Extract the [x, y] coordinate from the center of the cell holding the provided text.  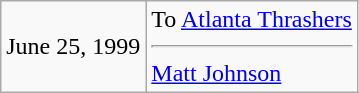
To Atlanta ThrashersMatt Johnson [252, 47]
June 25, 1999 [74, 47]
